Return the (x, y) coordinate for the center point of the cell that contains the specified text.  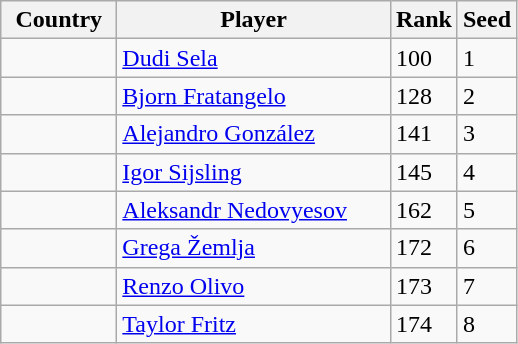
Taylor Fritz (254, 324)
141 (424, 134)
5 (486, 210)
172 (424, 248)
128 (424, 96)
Alejandro González (254, 134)
173 (424, 286)
2 (486, 96)
Seed (486, 20)
Renzo Olivo (254, 286)
Bjorn Fratangelo (254, 96)
145 (424, 172)
Player (254, 20)
174 (424, 324)
Aleksandr Nedovyesov (254, 210)
Grega Žemlja (254, 248)
Rank (424, 20)
6 (486, 248)
Country (59, 20)
1 (486, 58)
3 (486, 134)
100 (424, 58)
4 (486, 172)
Dudi Sela (254, 58)
8 (486, 324)
7 (486, 286)
162 (424, 210)
Igor Sijsling (254, 172)
